Capture the cell that displays the provided text and extract its (x, y) central coordinate. 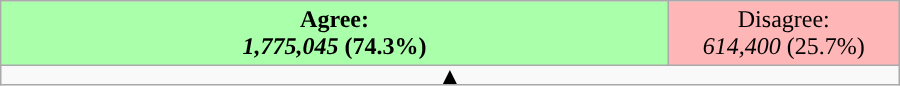
Disagree: 614,400 (25.7%) (784, 34)
Agree: 1,775,045 (74.3%) (335, 34)
